Return the [x, y] coordinate for the center point of the cell that contains the specified text.  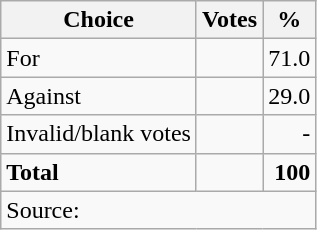
71.0 [290, 58]
For [99, 58]
29.0 [290, 96]
% [290, 20]
Votes [229, 20]
Source: [158, 210]
Invalid/blank votes [99, 134]
100 [290, 172]
Against [99, 96]
Choice [99, 20]
- [290, 134]
Total [99, 172]
